For the text-containing cell, return its midpoint in (X, Y) coordinate format. 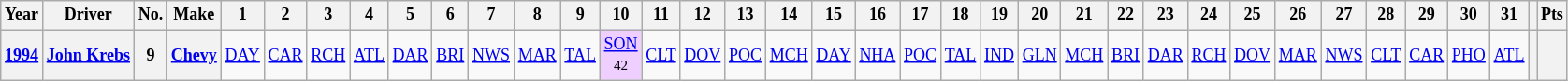
PHO (1469, 55)
13 (746, 15)
28 (1387, 15)
27 (1343, 15)
6 (451, 15)
No. (150, 15)
1 (242, 15)
4 (370, 15)
31 (1509, 15)
12 (703, 15)
7 (492, 15)
11 (661, 15)
14 (789, 15)
25 (1253, 15)
NHA (878, 55)
23 (1166, 15)
1994 (22, 55)
22 (1126, 15)
24 (1209, 15)
18 (960, 15)
30 (1469, 15)
John Krebs (88, 55)
2 (285, 15)
5 (410, 15)
Pts (1553, 15)
26 (1298, 15)
17 (921, 15)
IND (999, 55)
Make (194, 15)
Chevy (194, 55)
Driver (88, 15)
16 (878, 15)
19 (999, 15)
21 (1084, 15)
20 (1039, 15)
3 (328, 15)
Year (22, 15)
SON42 (621, 55)
29 (1427, 15)
GLN (1039, 55)
8 (537, 15)
15 (834, 15)
10 (621, 15)
